Extract the [x, y] coordinate from the center of the cell holding the provided text.  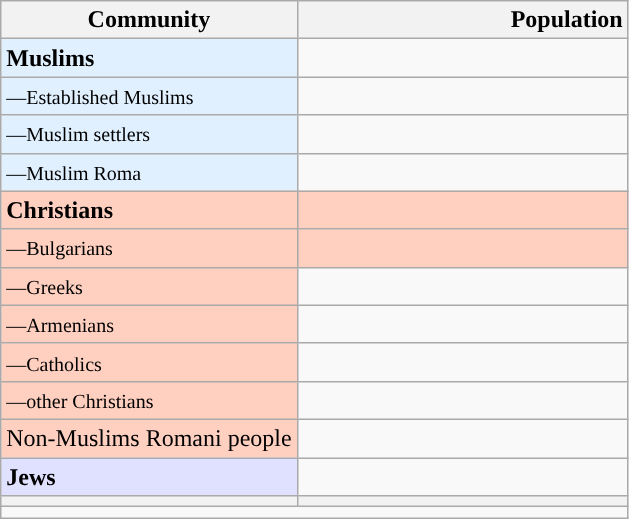
—Muslim Roma [149, 172]
Non-Muslims Romani people [149, 438]
—other Christians [149, 400]
Muslims [149, 58]
—Greeks [149, 286]
—Established Muslims [149, 96]
—Armenians [149, 324]
—Catholics [149, 362]
Christians [149, 210]
Community [149, 20]
Jews [149, 477]
—Bulgarians [149, 248]
Population [462, 20]
—Muslim settlers [149, 134]
